Return [x, y] of the center of cell containing provided text 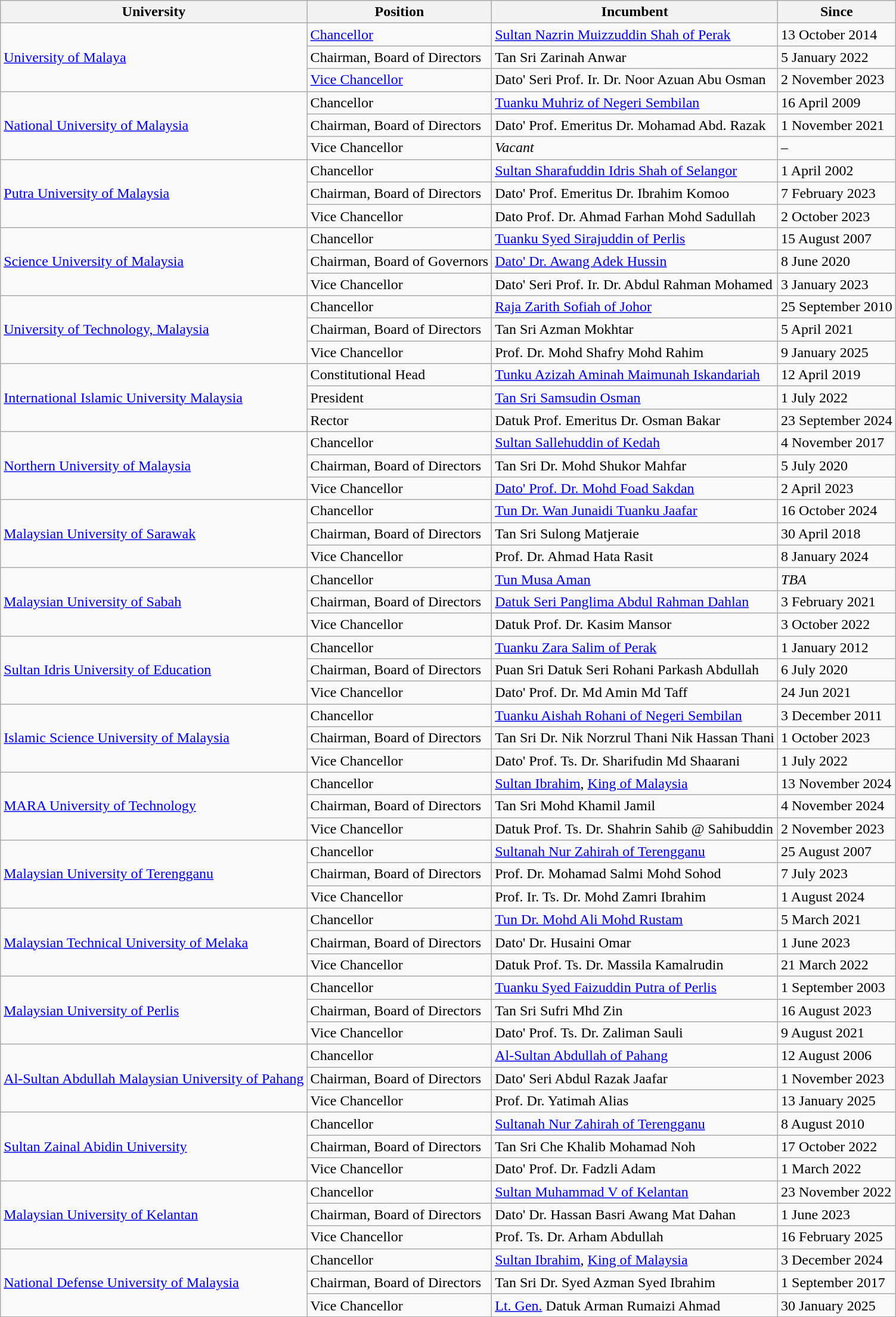
1 April 2002 [837, 171]
1 November 2023 [837, 1079]
4 November 2024 [837, 806]
Prof. Dr. Mohd Shafry Mohd Rahim [635, 352]
Tan Sri Sufri Mhd Zin [635, 1011]
Tuanku Syed Sirajuddin of Perlis [635, 238]
13 November 2024 [837, 783]
1 August 2024 [837, 897]
Putra University of Malaysia [154, 193]
16 August 2023 [837, 1011]
25 September 2010 [837, 307]
Malaysian University of Terengganu [154, 874]
Dato' Prof. Ts. Dr. Sharifudin Md Shaarani [635, 761]
Tuanku Aishah Rohani of Negeri Sembilan [635, 715]
Tun Musa Aman [635, 579]
– [837, 148]
Dato' Prof. Emeritus Dr. Ibrahim Komoo [635, 193]
Malaysian Technical University of Melaka [154, 942]
3 October 2022 [837, 624]
17 October 2022 [837, 1146]
3 January 2023 [837, 284]
16 October 2024 [837, 511]
25 August 2007 [837, 851]
Datuk Prof. Ts. Dr. Massila Kamalrudin [635, 965]
7 July 2023 [837, 874]
Since [837, 12]
Incumbent [635, 12]
15 August 2007 [837, 238]
Dato' Prof. Dr. Md Amin Md Taff [635, 693]
Prof. Dr. Mohamad Salmi Mohd Sohod [635, 874]
Position [399, 12]
Sultan Muhammad V of Kelantan [635, 1192]
Puan Sri Datuk Seri Rohani Parkash Abdullah [635, 670]
Science University of Malaysia [154, 261]
3 February 2021 [837, 602]
Chairman, Board of Governors [399, 261]
Tan Sri Azman Mokhtar [635, 330]
Prof. Ts. Dr. Arham Abdullah [635, 1237]
President [399, 398]
Dato' Prof. Emeritus Dr. Mohamad Abd. Razak [635, 125]
Northern University of Malaysia [154, 466]
5 April 2021 [837, 330]
Tuanku Syed Faizuddin Putra of Perlis [635, 987]
Dato' Prof. Dr. Fadzli Adam [635, 1169]
2 April 2023 [837, 488]
Prof. Ir. Ts. Dr. Mohd Zamri Ibrahim [635, 897]
30 April 2018 [837, 534]
16 April 2009 [837, 103]
Islamic Science University of Malaysia [154, 738]
8 August 2010 [837, 1124]
5 March 2021 [837, 919]
Dato' Seri Prof. Ir. Dr. Noor Azuan Abu Osman [635, 80]
Vacant [635, 148]
MARA University of Technology [154, 806]
Tuanku Muhriz of Negeri Sembilan [635, 103]
7 February 2023 [837, 193]
13 October 2014 [837, 35]
13 January 2025 [837, 1101]
2 October 2023 [837, 216]
Tan Sri Zarinah Anwar [635, 57]
Dato Prof. Dr. Ahmad Farhan Mohd Sadullah [635, 216]
16 February 2025 [837, 1237]
Datuk Prof. Emeritus Dr. Osman Bakar [635, 420]
1 October 2023 [837, 738]
University of Malaya [154, 57]
12 August 2006 [837, 1056]
National University of Malaysia [154, 125]
Dato' Seri Prof. Ir. Dr. Abdul Rahman Mohamed [635, 284]
Sultan Nazrin Muizzuddin Shah of Perak [635, 35]
23 November 2022 [837, 1192]
Tun Dr. Wan Junaidi Tuanku Jaafar [635, 511]
9 August 2021 [837, 1033]
National Defense University of Malaysia [154, 1282]
Tan Sri Mohd Khamil Jamil [635, 806]
Dato' Dr. Awang Adek Hussin [635, 261]
30 January 2025 [837, 1305]
Datuk Prof. Dr. Kasim Mansor [635, 624]
8 June 2020 [837, 261]
Tan Sri Dr. Nik Norzrul Thani Nik Hassan Thani [635, 738]
University [154, 12]
1 March 2022 [837, 1169]
Raja Zarith Sofiah of Johor [635, 307]
Al-Sultan Abdullah of Pahang [635, 1056]
12 April 2019 [837, 375]
5 January 2022 [837, 57]
Malaysian University of Perlis [154, 1010]
9 January 2025 [837, 352]
8 January 2024 [837, 556]
Sultan Idris University of Education [154, 670]
Constitutional Head [399, 375]
Sultan Sallehuddin of Kedah [635, 443]
Tuanku Zara Salim of Perak [635, 647]
Dato' Seri Abdul Razak Jaafar [635, 1079]
21 March 2022 [837, 965]
Tun Dr. Mohd Ali Mohd Rustam [635, 919]
3 December 2024 [837, 1260]
1 January 2012 [837, 647]
Tan Sri Samsudin Osman [635, 398]
Al-Sultan Abdullah Malaysian University of Pahang [154, 1079]
Dato' Dr. Husaini Omar [635, 942]
University of Technology, Malaysia [154, 330]
Datuk Prof. Ts. Dr. Shahrin Sahib @ Sahibuddin [635, 829]
Tan Sri Che Khalib Mohamad Noh [635, 1146]
Rector [399, 420]
Tan Sri Dr. Syed Azman Syed Ibrahim [635, 1282]
Tunku Azizah Aminah Maimunah Iskandariah [635, 375]
Sultan Zainal Abidin University [154, 1146]
International Islamic University Malaysia [154, 398]
Tan Sri Sulong Matjeraie [635, 534]
Datuk Seri Panglima Abdul Rahman Dahlan [635, 602]
5 July 2020 [837, 466]
Malaysian University of Sarawak [154, 534]
Prof. Dr. Yatimah Alias [635, 1101]
Malaysian University of Sabah [154, 602]
1 September 2003 [837, 987]
Dato' Prof. Dr. Mohd Foad Sakdan [635, 488]
4 November 2017 [837, 443]
Tan Sri Dr. Mohd Shukor Mahfar [635, 466]
Lt. Gen. Datuk Arman Rumaizi Ahmad [635, 1305]
Malaysian University of Kelantan [154, 1214]
Dato' Dr. Hassan Basri Awang Mat Dahan [635, 1214]
Sultan Sharafuddin Idris Shah of Selangor [635, 171]
1 November 2021 [837, 125]
23 September 2024 [837, 420]
Dato' Prof. Ts. Dr. Zaliman Sauli [635, 1033]
TBA [837, 579]
1 September 2017 [837, 1282]
3 December 2011 [837, 715]
24 Jun 2021 [837, 693]
6 July 2020 [837, 670]
Prof. Dr. Ahmad Hata Rasit [635, 556]
